Return [x, y] of the center of cell containing provided text 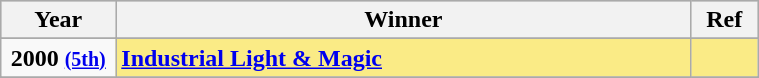
Ref [724, 20]
2000 (5th) [58, 58]
Year [58, 20]
Winner [404, 20]
Industrial Light & Magic [404, 58]
